Pinpoint the cell where the given text exists, returning its (X, Y) midpoint coordinate. 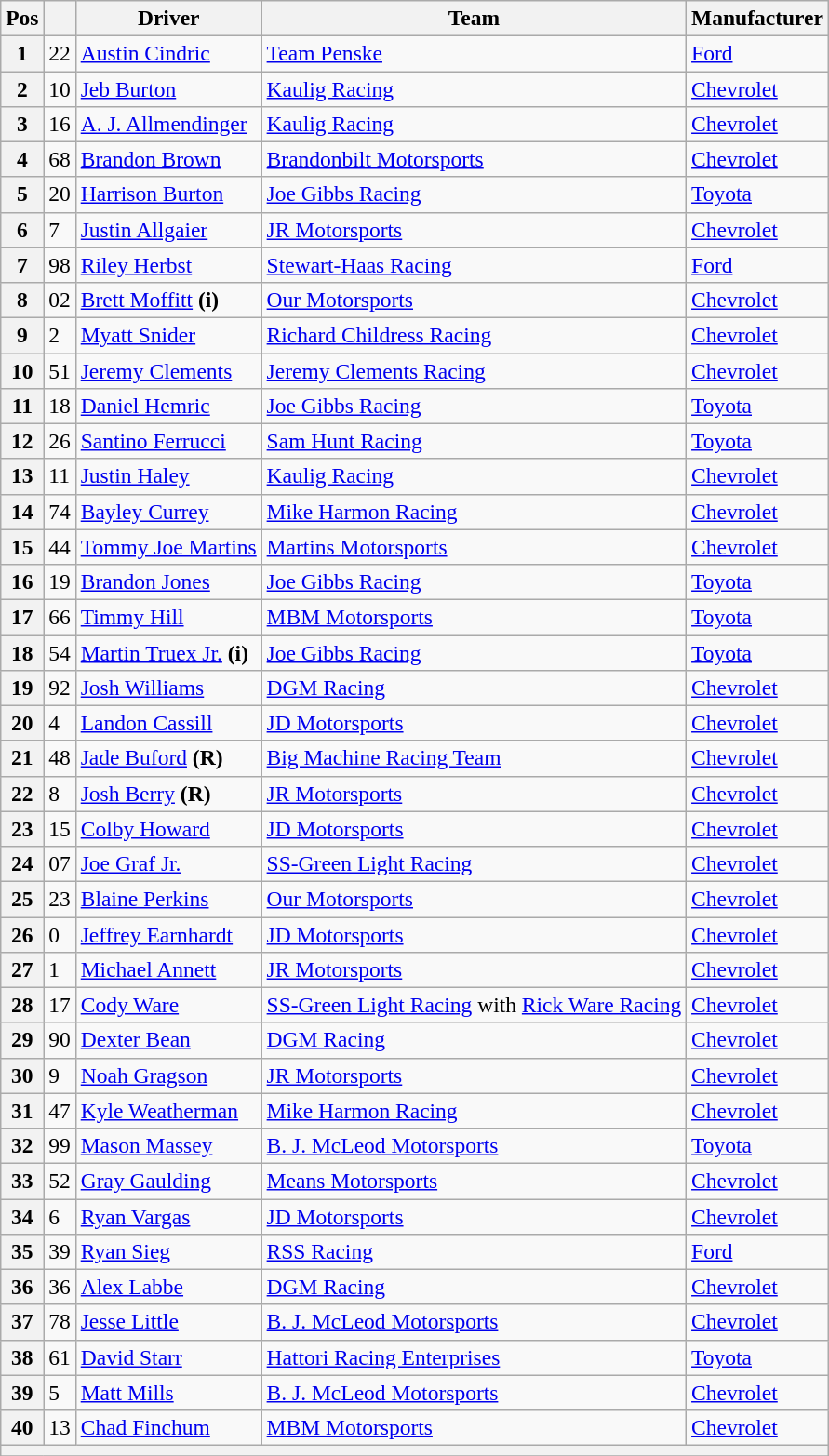
Daniel Hemric (168, 406)
Riley Herbst (168, 265)
Hattori Racing Enterprises (474, 1357)
Richard Childress Racing (474, 335)
98 (60, 265)
37 (22, 1322)
48 (60, 758)
Timmy Hill (168, 617)
Harrison Burton (168, 194)
Mason Massey (168, 1145)
Driver (168, 18)
33 (22, 1181)
Alex Labbe (168, 1287)
92 (60, 688)
Pos (22, 18)
29 (22, 1040)
28 (22, 1005)
Santino Ferrucci (168, 441)
Myatt Snider (168, 335)
Justin Haley (168, 476)
Manufacturer (757, 18)
07 (60, 863)
SS-Green Light Racing with Rick Ware Racing (474, 1005)
Jeremy Clements (168, 370)
Dexter Bean (168, 1040)
Gray Gaulding (168, 1181)
Josh Berry (R) (168, 794)
30 (22, 1075)
David Starr (168, 1357)
Chad Finchum (168, 1427)
51 (60, 370)
78 (60, 1322)
12 (22, 441)
44 (60, 547)
Justin Allgaier (168, 230)
25 (22, 899)
Big Machine Racing Team (474, 758)
99 (60, 1145)
54 (60, 652)
47 (60, 1111)
52 (60, 1181)
Cody Ware (168, 1005)
Blaine Perkins (168, 899)
Jade Buford (R) (168, 758)
27 (22, 969)
Martin Truex Jr. (i) (168, 652)
Noah Gragson (168, 1075)
66 (60, 617)
Bayley Currey (168, 512)
Jeb Burton (168, 88)
RSS Racing (474, 1251)
Ryan Vargas (168, 1216)
Jesse Little (168, 1322)
0 (60, 934)
Brandonbilt Motorsports (474, 159)
Martins Motorsports (474, 547)
68 (60, 159)
Colby Howard (168, 829)
Brandon Jones (168, 581)
A. J. Allmendinger (168, 124)
Means Motorsports (474, 1181)
31 (22, 1111)
24 (22, 863)
Team Penske (474, 53)
35 (22, 1251)
Sam Hunt Racing (474, 441)
90 (60, 1040)
Brett Moffitt (i) (168, 300)
Team (474, 18)
21 (22, 758)
Kyle Weatherman (168, 1111)
40 (22, 1427)
61 (60, 1357)
38 (22, 1357)
Landon Cassill (168, 723)
34 (22, 1216)
02 (60, 300)
Joe Graf Jr. (168, 863)
14 (22, 512)
Jeffrey Earnhardt (168, 934)
Matt Mills (168, 1393)
Austin Cindric (168, 53)
32 (22, 1145)
Michael Annett (168, 969)
74 (60, 512)
Brandon Brown (168, 159)
Tommy Joe Martins (168, 547)
SS-Green Light Racing (474, 863)
3 (22, 124)
Stewart-Haas Racing (474, 265)
Josh Williams (168, 688)
Ryan Sieg (168, 1251)
Jeremy Clements Racing (474, 370)
